Provide the (X, Y) coordinate of the cell's center where the given text is located.  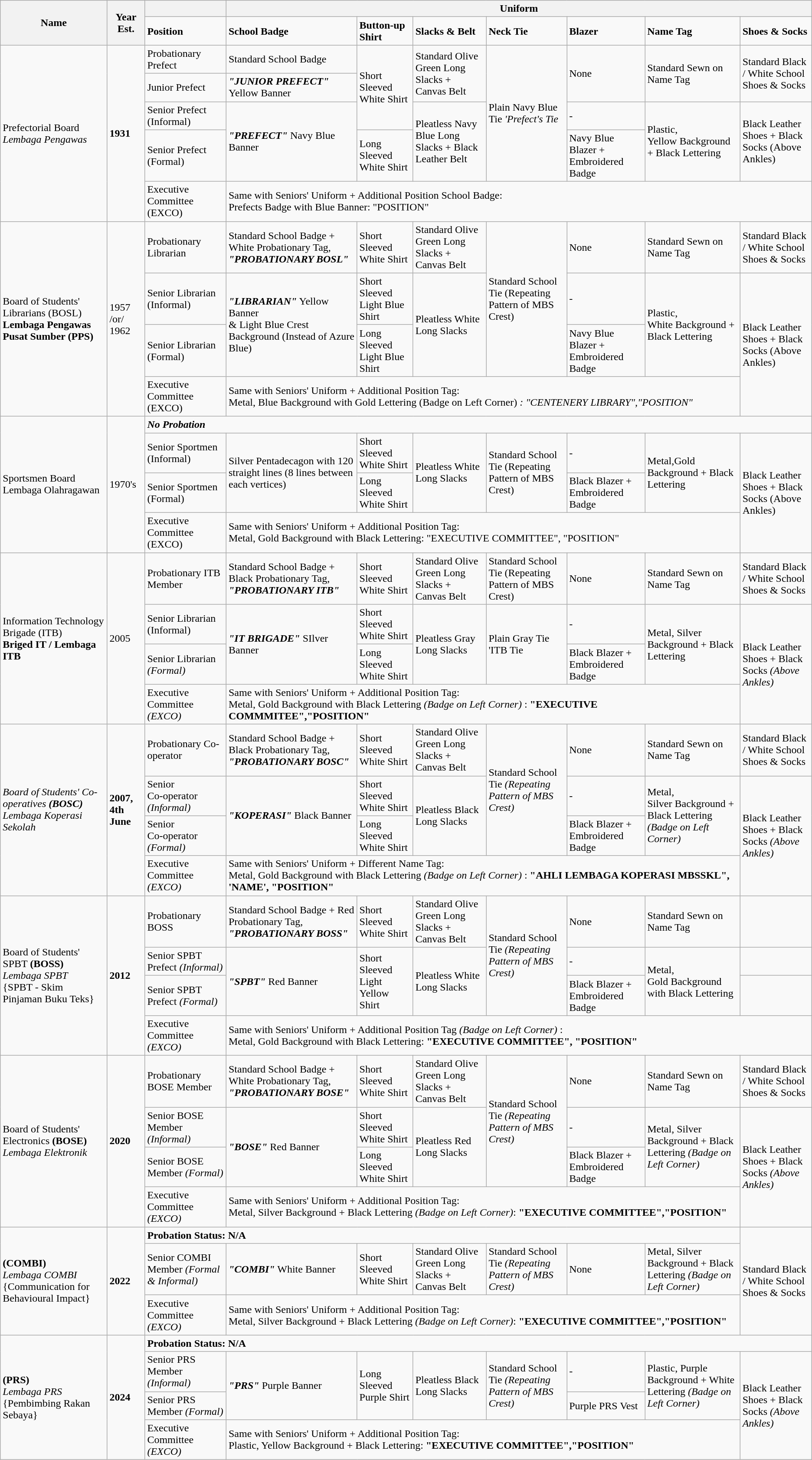
Probationary Prefect (186, 59)
2012 (126, 975)
Slacks & Belt (449, 31)
Information Technology Brigade (ITB)Briged IT / Lembaga ITB (54, 639)
Purple PRS Vest (606, 1406)
2022 (126, 1281)
(COMBI)Lembaga COMBI {Communication for Behavioural Impact} (54, 1281)
Standard School Badge + Black Probationary Tag, "PROBATIONARY BOSC" (291, 750)
1957 /or/ 1962 (126, 318)
Senior SPBT Prefect (Formal) (186, 995)
Board of Students' Co-operatives (BOSC)Lembaga Koperasi Sekolah (54, 810)
Plain Navy Blue Tie 'Prefect's Tie (527, 113)
Board of Students' SPBT (BOSS)Lembaga SPBT{SPBT - Skim Pinjaman Buku Teks} (54, 975)
Standard School Badge + Red Probationary Tag, "PROBATIONARY BOSS" (291, 922)
Metal,Gold Background with Black Lettering (693, 981)
Long Sleeved Purple Shirt (385, 1386)
Metal,Silver Background + Black Lettering (Badge on Left Corner) (693, 816)
Senior Sportmen (Informal) (186, 453)
Senior BOSE Member (Formal) (186, 1167)
Junior Prefect (186, 88)
"PRS" Purple Banner (291, 1386)
Probationary BOSE Member (186, 1081)
Plastic,Yellow Background + Black Lettering (693, 141)
Board of Students' Electronics (BOSE)Lembaga Elektronik (54, 1141)
No Probation (478, 424)
Name (54, 23)
Probationary Librarian (186, 247)
Prefectorial BoardLembaga Pengawas (54, 133)
2020 (126, 1141)
Neck Tie (527, 31)
"JUNIOR PREFECT" Yellow Banner (291, 88)
SeniorCo-operator (Formal) (186, 836)
Name Tag (693, 31)
Probationary Co-operator (186, 750)
School Badge (291, 31)
Pleatless Gray Long Slacks (449, 644)
1931 (126, 133)
Senior Sportmen (Formal) (186, 493)
Silver Pentadecagon with 120 straight lines (8 lines between each vertices) (291, 473)
Long Sleeved Light Blue Shirt (385, 351)
Same with Seniors' Uniform + Additional Position Tag:Metal, Gold Background with Black Lettering: "EXECUTIVE COMMITTEE", "POSITION" (483, 533)
Same with Seniors' Uniform + Additional Position School Badge:Prefects Badge with Blue Banner: "POSITION" (519, 201)
Shoes & Socks (776, 31)
Button-up Shirt (385, 31)
"KOPERASI" Black Banner (291, 816)
SeniorCo-operator (Informal) (186, 796)
1970's (126, 484)
Senior Prefect (Formal) (186, 155)
"IT BRIGADE" SIlver Banner (291, 644)
Board of Students' Librarians (BOSL)Lembaga Pengawas Pusat Sumber (PPS) (54, 318)
2024 (126, 1397)
Position (186, 31)
"SPBT" Red Banner (291, 981)
Senior PRS Member (Formal) (186, 1406)
Uniform (519, 9)
"BOSE" Red Banner (291, 1147)
"PREFECT" Navy Blue Banner (291, 141)
Same with Seniors' Uniform + Additional Position Tag:Plastic, Yellow Background + Black Lettering: "EXECUTIVE COMMITTEE","POSITION" (483, 1440)
Plastic,White Background + Black Lettering (693, 325)
(PRS)Lembaga PRS {Pembimbing Rakan Sebaya} (54, 1397)
"COMBI" White Banner (291, 1270)
Standard School Badge + White Probationary Tag, "PROBATIONARY BOSL" (291, 247)
Standard School Badge + White Probationary Tag, "PROBATIONARY BOSE" (291, 1081)
Senior BOSE Member (Informal) (186, 1127)
Pleatless Navy Blue Long Slacks + Black Leather Belt (449, 141)
Probationary ITB Member (186, 579)
Probationary BOSS (186, 922)
Plastic, Purple Background + White Lettering (Badge on Left Corner) (693, 1386)
Blazer (606, 31)
Sportsmen BoardLembaga Olahragawan (54, 484)
Year Est. (126, 23)
Short Sleeved Light Yellow Shirt (385, 981)
2007, 4th June (126, 810)
Short Sleeved Light Blue Shirt (385, 299)
"LIBRARIAN" Yellow Banner& Light Blue Crest Background (Instead of Azure Blue) (291, 325)
Standard School Badge (291, 59)
Pleatless Red Long Slacks (449, 1147)
Metal,Gold Background + Black Lettering (693, 473)
Plain Gray Tie'ITB Tie (527, 644)
2005 (126, 639)
Standard School Badge + Black Probationary Tag, "PROBATIONARY ITB" (291, 579)
Senior SPBT Prefect (Informal) (186, 961)
Metal, Silver Background + Black Lettering (693, 644)
Senior Prefect (Informal) (186, 115)
Senior PRS Member (Informal) (186, 1371)
Senior COMBI Member (Formal & Informal) (186, 1270)
